Provide the (X, Y) coordinate of the cell's center where the given text is located.  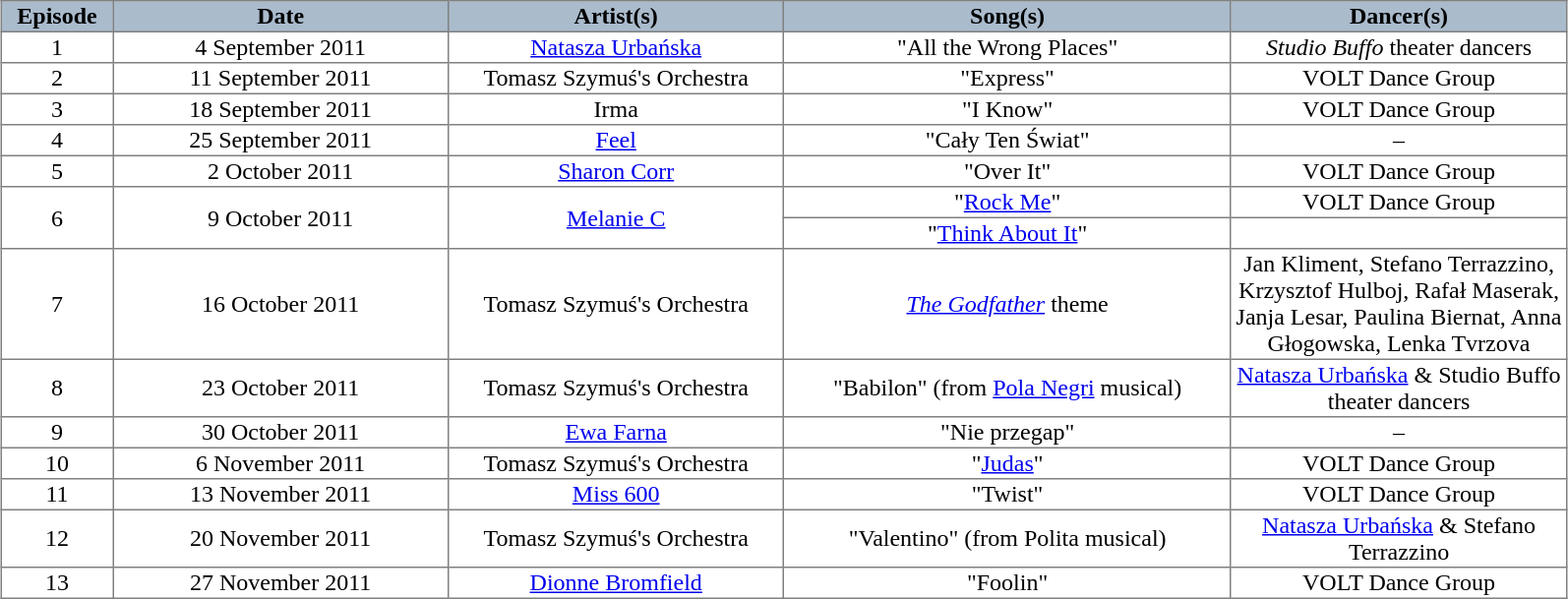
Irma (616, 109)
Sharon Corr (616, 171)
20 November 2011 (281, 538)
4 (57, 141)
Miss 600 (616, 495)
Song(s) (1007, 17)
Dancer(s) (1399, 17)
9 (57, 433)
"Rock Me" (1007, 203)
"Twist" (1007, 495)
8 (57, 388)
13 November 2011 (281, 495)
The Godfather theme (1007, 304)
"All the Wrong Places" (1007, 47)
Artist(s) (616, 17)
12 (57, 538)
"Foolin" (1007, 583)
30 October 2011 (281, 433)
"I Know" (1007, 109)
Natasza Urbańska & Stefano Terrazzino (1399, 538)
2 (57, 79)
6 November 2011 (281, 463)
Ewa Farna (616, 433)
2 October 2011 (281, 171)
Episode (57, 17)
6 (57, 218)
Natasza Urbańska & Studio Buffo theater dancers (1399, 388)
23 October 2011 (281, 388)
4 September 2011 (281, 47)
Dionne Bromfield (616, 583)
Jan Kliment, Stefano Terrazzino, Krzysztof Hulboj, Rafał Maserak, Janja Lesar, Paulina Biernat, Anna Głogowska, Lenka Tvrzova (1399, 304)
"Cały Ten Świat" (1007, 141)
11 (57, 495)
Melanie C (616, 218)
3 (57, 109)
5 (57, 171)
11 September 2011 (281, 79)
"Express" (1007, 79)
7 (57, 304)
"Over It" (1007, 171)
Date (281, 17)
"Judas" (1007, 463)
"Nie przegap" (1007, 433)
Studio Buffo theater dancers (1399, 47)
13 (57, 583)
10 (57, 463)
16 October 2011 (281, 304)
25 September 2011 (281, 141)
9 October 2011 (281, 218)
1 (57, 47)
Feel (616, 141)
Natasza Urbańska (616, 47)
18 September 2011 (281, 109)
"Think About It" (1007, 233)
27 November 2011 (281, 583)
"Valentino" (from Polita musical) (1007, 538)
"Babilon" (from Pola Negri musical) (1007, 388)
